Locate the cell with the specified text and output its [x, y] center coordinate. 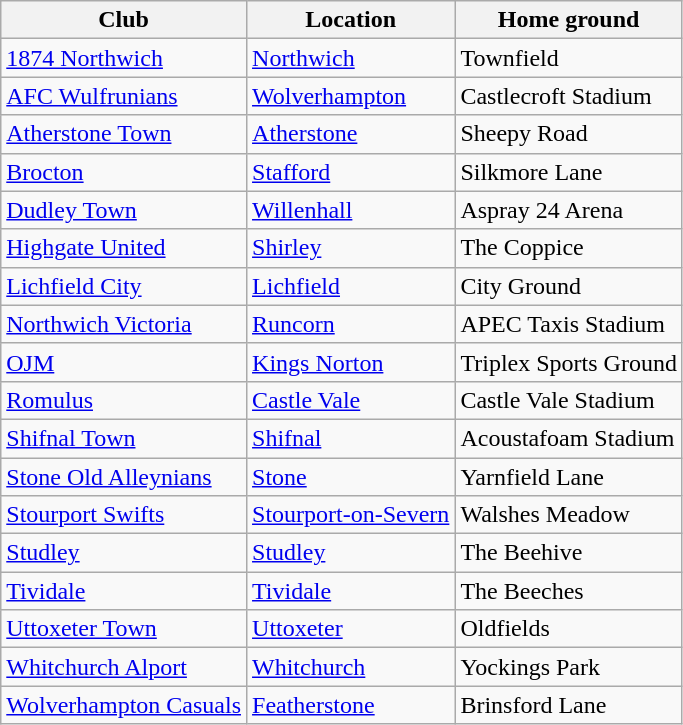
Stone Old Alleynians [124, 477]
Romulus [124, 400]
Stone [351, 477]
Walshes Meadow [569, 515]
Featherstone [351, 705]
Highgate United [124, 248]
Wolverhampton [351, 96]
Lichfield City [124, 286]
Whitchurch Alport [124, 667]
Shifnal Town [124, 438]
Yarnfield Lane [569, 477]
Brinsford Lane [569, 705]
Townfield [569, 58]
Lichfield [351, 286]
Triplex Sports Ground [569, 362]
Whitchurch [351, 667]
Location [351, 20]
AFC Wulfrunians [124, 96]
Atherstone [351, 134]
Kings Norton [351, 362]
Sheepy Road [569, 134]
Northwich [351, 58]
Oldfields [569, 629]
Wolverhampton Casuals [124, 705]
1874 Northwich [124, 58]
Silkmore Lane [569, 172]
Stourport-on-Severn [351, 515]
Castle Vale Stadium [569, 400]
The Beehive [569, 553]
Club [124, 20]
Atherstone Town [124, 134]
Aspray 24 Arena [569, 210]
The Coppice [569, 248]
City Ground [569, 286]
Acoustafoam Stadium [569, 438]
Uttoxeter Town [124, 629]
Castlecroft Stadium [569, 96]
Shirley [351, 248]
Dudley Town [124, 210]
Northwich Victoria [124, 324]
Stafford [351, 172]
OJM [124, 362]
The Beeches [569, 591]
Stourport Swifts [124, 515]
Yockings Park [569, 667]
Castle Vale [351, 400]
Uttoxeter [351, 629]
Willenhall [351, 210]
Home ground [569, 20]
Brocton [124, 172]
APEC Taxis Stadium [569, 324]
Shifnal [351, 438]
Runcorn [351, 324]
